Capture the cell that displays the provided text and extract its [x, y] central coordinate. 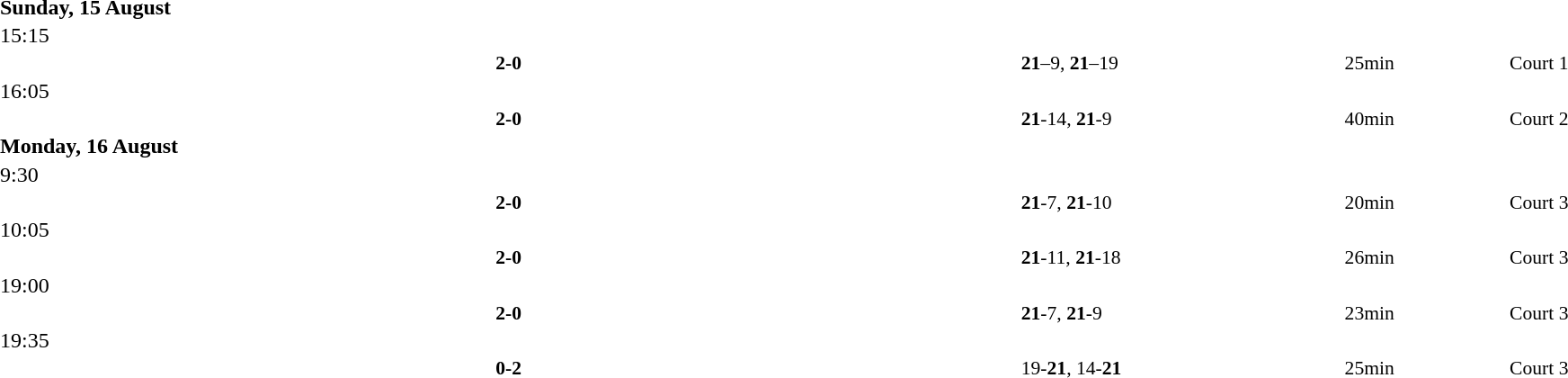
21-7, 21-10 [1180, 202]
26min [1425, 257]
21–9, 21–19 [1180, 63]
21-14, 21-9 [1180, 119]
25min [1425, 63]
21-7, 21-9 [1180, 313]
21-11, 21-18 [1180, 257]
20min [1425, 202]
23min [1425, 313]
40min [1425, 119]
